Return the [X, Y] coordinate for the center point of the cell that contains the specified text.  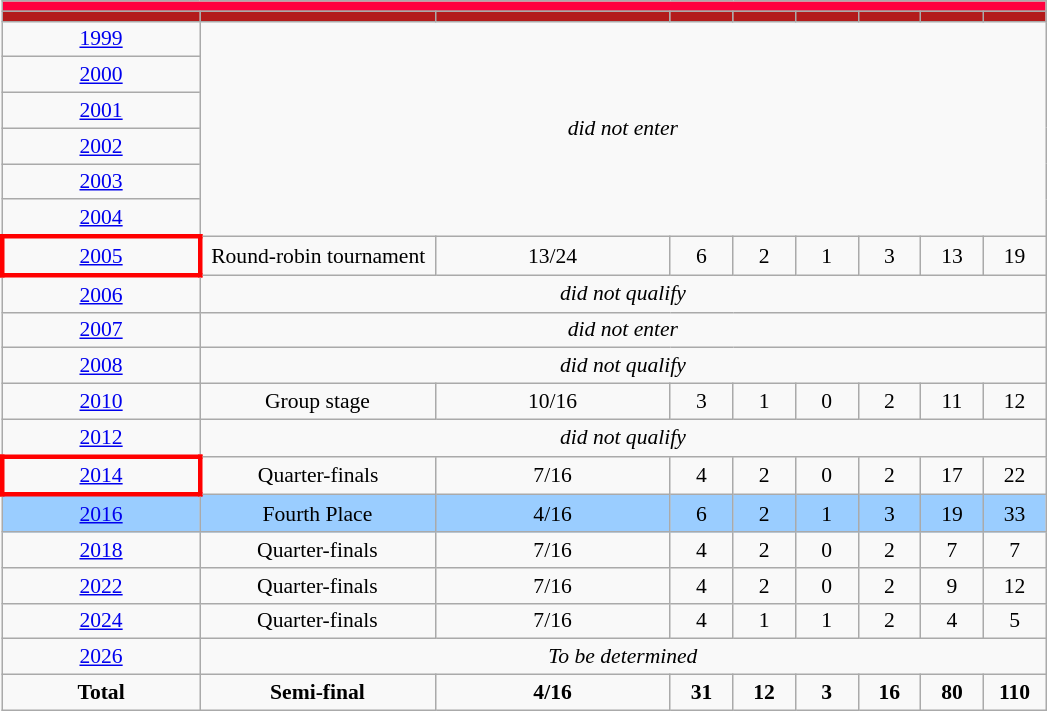
2000 [101, 75]
2008 [101, 366]
5 [1014, 621]
2005 [101, 256]
16 [890, 693]
80 [952, 693]
2016 [101, 514]
Group stage [318, 402]
22 [1014, 476]
2026 [101, 657]
9 [952, 586]
33 [1014, 514]
2018 [101, 550]
To be determined [623, 657]
2014 [101, 476]
11 [952, 402]
2001 [101, 111]
2007 [101, 330]
17 [952, 476]
2003 [101, 182]
13/24 [552, 256]
2022 [101, 586]
31 [702, 693]
Round-robin tournament [318, 256]
2010 [101, 402]
2004 [101, 218]
2006 [101, 294]
1999 [101, 39]
2012 [101, 438]
Total [101, 693]
2002 [101, 146]
Semi-final [318, 693]
110 [1014, 693]
10/16 [552, 402]
2024 [101, 621]
Fourth Place [318, 514]
13 [952, 256]
